Output the (X, Y) coordinate of the center of the cell containing the given text.  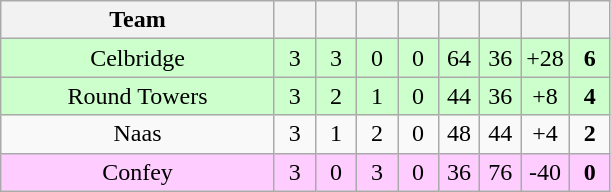
+28 (546, 58)
Celbridge (138, 58)
Round Towers (138, 96)
4 (590, 96)
Naas (138, 134)
+4 (546, 134)
Team (138, 20)
-40 (546, 172)
48 (460, 134)
76 (500, 172)
6 (590, 58)
Confey (138, 172)
+8 (546, 96)
64 (460, 58)
